Scan for the cell matching the given text and deliver its (X, Y) coordinate at center. 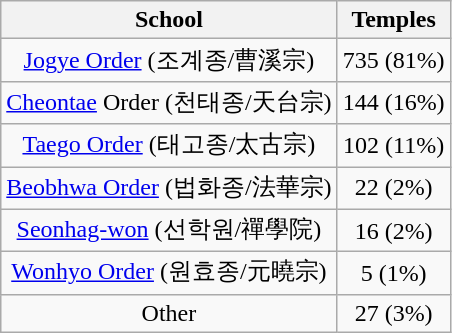
735 (81%) (394, 60)
Seonhag-won (선학원/禪學院) (169, 230)
22 (2%) (394, 188)
16 (2%) (394, 230)
27 (3%) (394, 313)
Other (169, 313)
144 (16%) (394, 102)
Wonhyo Order (원효종/元曉宗) (169, 274)
Taego Order (태고종/太古宗) (169, 146)
Jogye Order (조계종/曹溪宗) (169, 60)
5 (1%) (394, 274)
102 (11%) (394, 146)
Temples (394, 20)
Cheontae Order (천태종/天台宗) (169, 102)
School (169, 20)
Beobhwa Order (법화종/法華宗) (169, 188)
